Extract the (X, Y) coordinate from the center of the cell holding the provided text.  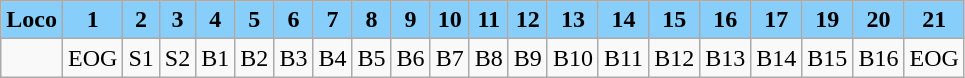
B6 (410, 58)
3 (177, 20)
8 (372, 20)
B10 (572, 58)
2 (141, 20)
B12 (674, 58)
B4 (332, 58)
S1 (141, 58)
7 (332, 20)
B9 (528, 58)
13 (572, 20)
B2 (254, 58)
B3 (294, 58)
B1 (216, 58)
10 (450, 20)
21 (934, 20)
11 (488, 20)
12 (528, 20)
S2 (177, 58)
1 (92, 20)
4 (216, 20)
B13 (726, 58)
B15 (828, 58)
B14 (776, 58)
B5 (372, 58)
14 (623, 20)
16 (726, 20)
5 (254, 20)
19 (828, 20)
6 (294, 20)
15 (674, 20)
20 (878, 20)
B8 (488, 58)
B7 (450, 58)
17 (776, 20)
B11 (623, 58)
B16 (878, 58)
Loco (32, 20)
9 (410, 20)
